Return [x, y] of the center of cell containing provided text 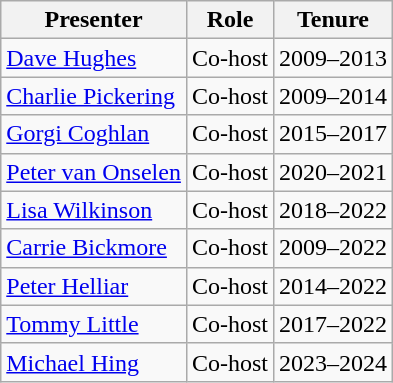
2009–2022 [332, 248]
Peter Helliar [94, 286]
Lisa Wilkinson [94, 210]
2015–2017 [332, 134]
Dave Hughes [94, 58]
Presenter [94, 20]
Tommy Little [94, 324]
2020–2021 [332, 172]
2023–2024 [332, 362]
2017–2022 [332, 324]
Role [230, 20]
Charlie Pickering [94, 96]
2014–2022 [332, 286]
Tenure [332, 20]
2018–2022 [332, 210]
Gorgi Coghlan [94, 134]
Peter van Onselen [94, 172]
2009–2014 [332, 96]
2009–2013 [332, 58]
Carrie Bickmore [94, 248]
Michael Hing [94, 362]
